From the cell containing the given text, extract its center point as (x, y) coordinate. 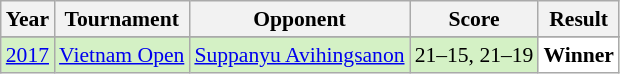
Winner (578, 55)
2017 (28, 55)
Year (28, 19)
Score (474, 19)
Opponent (299, 19)
Tournament (122, 19)
21–15, 21–19 (474, 55)
Suppanyu Avihingsanon (299, 55)
Vietnam Open (122, 55)
Result (578, 19)
